Output the [x, y] coordinate of the center of the cell containing the given text.  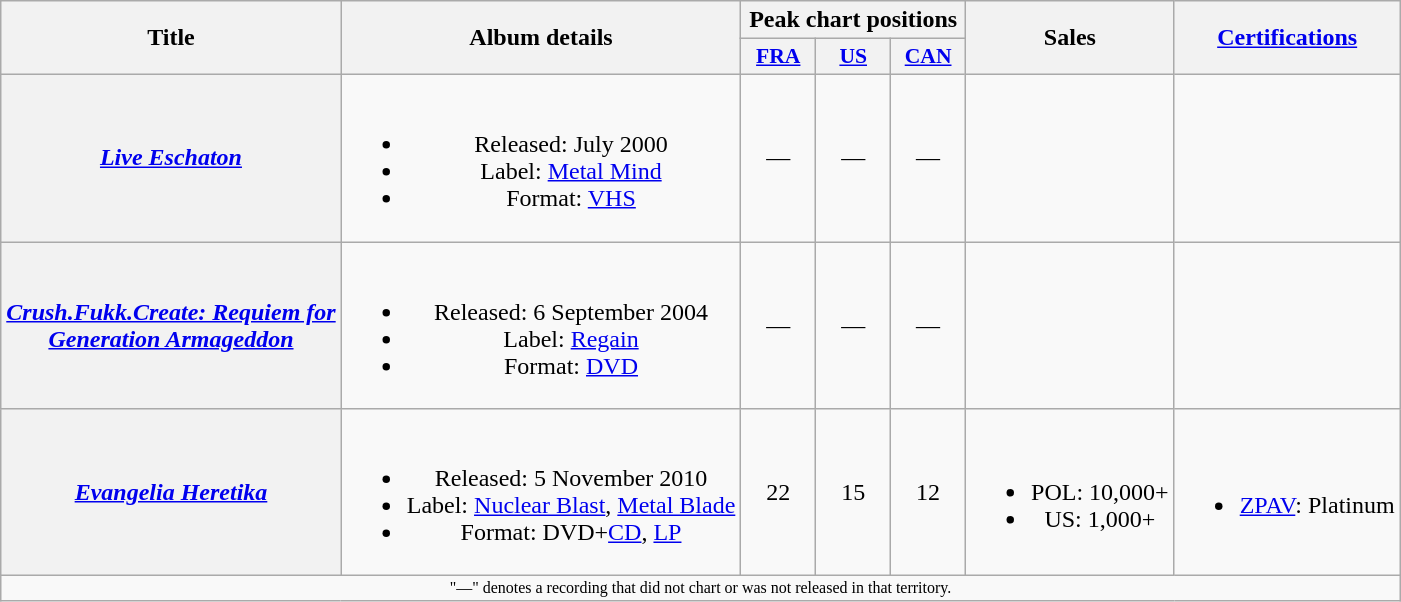
POL: 10,000+US: 1,000+ [1070, 492]
Certifications [1287, 38]
Album details [541, 38]
FRA [778, 57]
Title [171, 38]
"—" denotes a recording that did not chart or was not released in that territory. [700, 588]
Peak chart positions [854, 20]
Released: 6 September 2004Label: RegainFormat: DVD [541, 326]
CAN [928, 57]
ZPAV: Platinum [1287, 492]
22 [778, 492]
15 [854, 492]
Released: July 2000Label: Metal MindFormat: VHS [541, 158]
Evangelia Heretika [171, 492]
12 [928, 492]
Crush.Fukk.Create: Requiem forGeneration Armageddon [171, 326]
US [854, 57]
Sales [1070, 38]
Live Eschaton [171, 158]
Released: 5 November 2010Label: Nuclear Blast, Metal BladeFormat: DVD+CD, LP [541, 492]
